Return the [x, y] coordinate for the center point of the cell that contains the specified text.  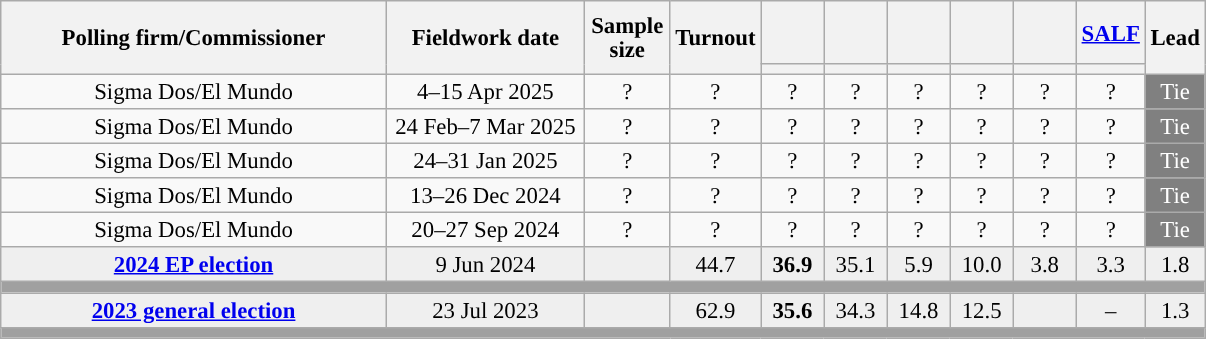
Fieldwork date [485, 38]
4–15 Apr 2025 [485, 92]
20–27 Sep 2024 [485, 230]
62.9 [716, 310]
13–26 Dec 2024 [485, 196]
Polling firm/Commissioner [194, 38]
Sample size [627, 38]
12.5 [982, 310]
44.7 [716, 266]
5.9 [918, 266]
1.3 [1175, 310]
10.0 [982, 266]
9 Jun 2024 [485, 266]
36.9 [792, 266]
– [1110, 310]
34.3 [856, 310]
24 Feb–7 Mar 2025 [485, 126]
SALF [1110, 32]
2024 EP election [194, 266]
Turnout [716, 38]
Lead [1175, 38]
1.8 [1175, 266]
3.3 [1110, 266]
35.6 [792, 310]
35.1 [856, 266]
23 Jul 2023 [485, 310]
2023 general election [194, 310]
24–31 Jan 2025 [485, 162]
14.8 [918, 310]
3.8 [1044, 266]
